Scan for the cell matching the given text and deliver its [x, y] coordinate at center. 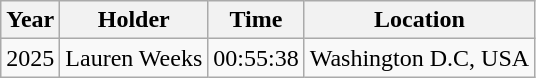
Year [30, 20]
Time [256, 20]
Washington D.C, USA [419, 58]
Holder [134, 20]
Location [419, 20]
Lauren Weeks [134, 58]
00:55:38 [256, 58]
2025 [30, 58]
